Capture the cell that displays the provided text and extract its [X, Y] central coordinate. 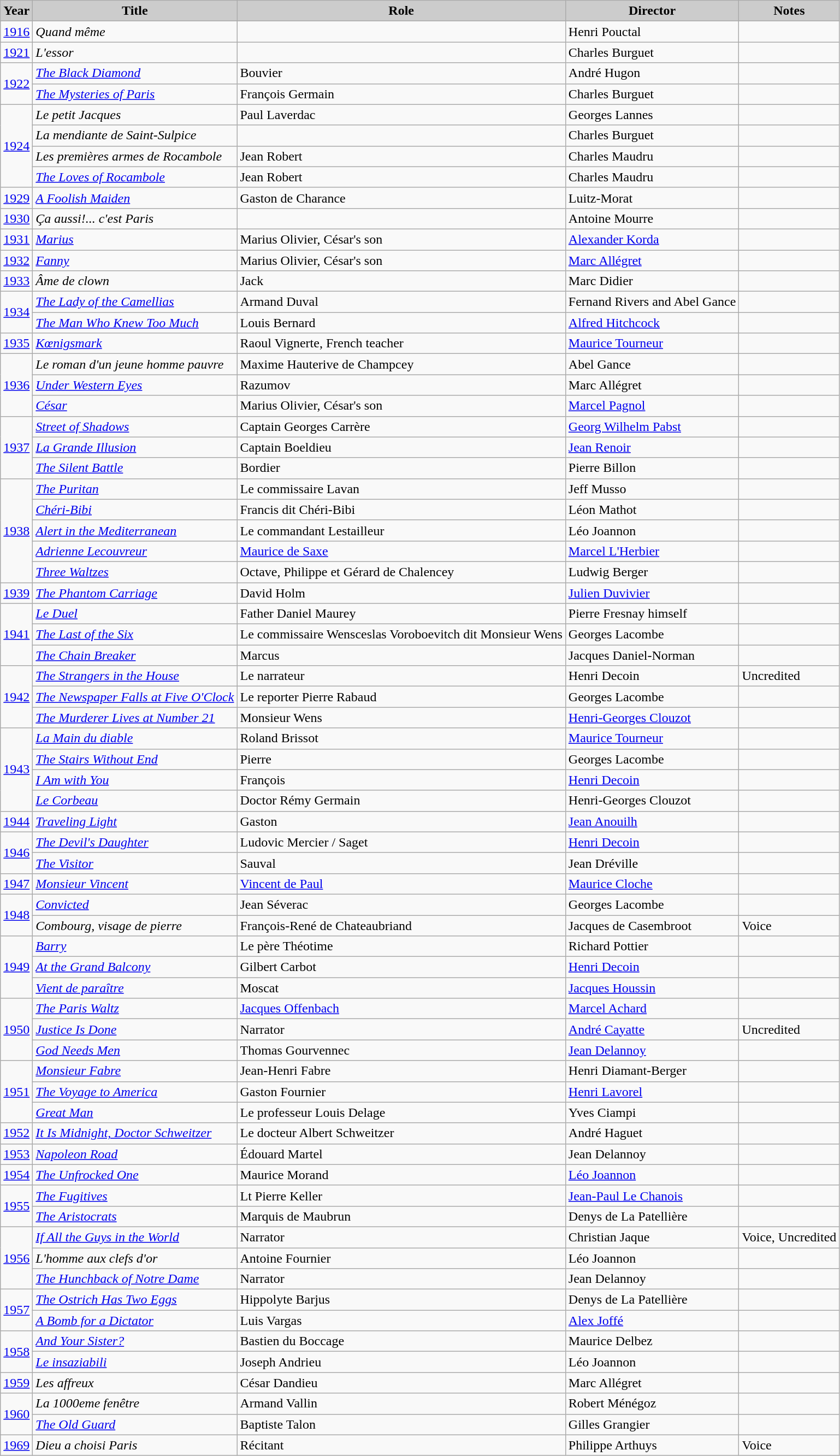
André Haguet [652, 1133]
A Foolish Maiden [135, 198]
Three Waltzes [135, 572]
Pierre Fresnay himself [652, 614]
1934 [16, 312]
Maurice de Saxe [401, 551]
Under Western Eyes [135, 385]
1959 [16, 1383]
Léon Mathot [652, 510]
And Your Sister? [135, 1341]
Maxime Hauterive de Champcey [401, 364]
Le reporter Pierre Rabaud [401, 697]
Louis Bernard [401, 323]
Le petit Jacques [135, 115]
1954 [16, 1175]
The Hunchback of Notre Dame [135, 1279]
Jacques Houssin [652, 988]
1969 [16, 1445]
The Old Guard [135, 1424]
Alert in the Mediterranean [135, 530]
Doctor Rémy Germain [401, 801]
Georg Wilhelm Pabst [652, 427]
Quand même [135, 32]
1946 [16, 853]
Captain Georges Carrère [401, 427]
Marcel L'Herbier [652, 551]
Octave, Philippe et Gérard de Chalencey [401, 572]
Great Man [135, 1112]
1956 [16, 1258]
Jean Dréville [652, 863]
The Newspaper Falls at Five O'Clock [135, 697]
Role [401, 11]
It Is Midnight, Doctor Schweitzer [135, 1133]
The Chain Breaker [135, 655]
Luis Vargas [401, 1321]
The Ostrich Has Two Eggs [135, 1300]
Maurice Delbez [652, 1341]
Philippe Arthuys [652, 1445]
Le Corbeau [135, 801]
Gilbert Carbot [401, 967]
1957 [16, 1310]
The Last of the Six [135, 635]
Marquis de Maubrun [401, 1216]
François [401, 780]
Jean Séverac [401, 904]
Monsieur Vincent [135, 884]
Pierre Billon [652, 468]
Le narrateur [401, 676]
The Silent Battle [135, 468]
Ludwig Berger [652, 572]
Gaston Fournier [401, 1092]
The Voyage to America [135, 1092]
Édouard Martel [401, 1154]
1931 [16, 239]
1949 [16, 967]
Street of Shadows [135, 427]
Récitant [401, 1445]
Traveling Light [135, 821]
Les affreux [135, 1383]
La 1000eme fenêtre [135, 1404]
The Puritan [135, 489]
Title [135, 11]
The Mysteries of Paris [135, 94]
1933 [16, 281]
Sauval [401, 863]
The Lady of the Camellias [135, 302]
1960 [16, 1414]
The Visitor [135, 863]
Ça aussi!... c'est Paris [135, 218]
A Bomb for a Dictator [135, 1321]
Gilles Grangier [652, 1424]
Maurice Cloche [652, 884]
1936 [16, 385]
Jack [401, 281]
The Devil's Daughter [135, 842]
Les premières armes de Rocambole [135, 156]
Combourg, visage de pierre [135, 926]
Yves Ciampi [652, 1112]
Bastien du Boccage [401, 1341]
Moscat [401, 988]
The Phantom Carriage [135, 593]
André Cayatte [652, 1029]
Joseph Andrieu [401, 1362]
The Stairs Without End [135, 759]
Alex Joffé [652, 1321]
Armand Vallin [401, 1404]
Thomas Gourvennec [401, 1050]
1916 [16, 32]
L'essor [135, 52]
1943 [16, 770]
Le docteur Albert Schweitzer [401, 1133]
Vient de paraître [135, 988]
Georges Lannes [652, 115]
Fanny [135, 261]
Dieu a choisi Paris [135, 1445]
Vincent de Paul [401, 884]
François-René de Chateaubriand [401, 926]
1955 [16, 1206]
Bouvier [401, 73]
Antoine Mourre [652, 218]
The Paris Waltz [135, 1009]
1932 [16, 261]
Raoul Vignerte, French teacher [401, 344]
I Am with You [135, 780]
1938 [16, 530]
François Germain [401, 94]
1947 [16, 884]
1935 [16, 344]
David Holm [401, 593]
1941 [16, 635]
Captain Boeldieu [401, 447]
Jeff Musso [652, 489]
Father Daniel Maurey [401, 614]
1953 [16, 1154]
1952 [16, 1133]
Henri Pouctal [652, 32]
1958 [16, 1352]
The Aristocrats [135, 1216]
Jacques Offenbach [401, 1009]
Napoleon Road [135, 1154]
Marcus [401, 655]
1948 [16, 915]
The Fugitives [135, 1195]
At the Grand Balcony [135, 967]
Jean Anouilh [652, 821]
La Grande Illusion [135, 447]
Roland Brissot [401, 738]
Gaston de Charance [401, 198]
1937 [16, 447]
Adrienne Lecouvreur [135, 551]
Chéri-Bibi [135, 510]
Ludovic Mercier / Saget [401, 842]
Le professeur Louis Delage [401, 1112]
Antoine Fournier [401, 1258]
Marc Didier [652, 281]
Marcel Pagnol [652, 406]
1944 [16, 821]
Voice, Uncredited [789, 1237]
The Unfrocked One [135, 1175]
Lt Pierre Keller [401, 1195]
1924 [16, 146]
Monsieur Fabre [135, 1071]
César [135, 406]
Le Duel [135, 614]
Razumov [401, 385]
1922 [16, 84]
Jean Renoir [652, 447]
Luitz-Morat [652, 198]
Justice Is Done [135, 1029]
César Dandieu [401, 1383]
Jean-Paul Le Chanois [652, 1195]
1930 [16, 218]
Abel Gance [652, 364]
If All the Guys in the World [135, 1237]
Pierre [401, 759]
Marcel Achard [652, 1009]
God Needs Men [135, 1050]
1929 [16, 198]
Jacques de Casembroot [652, 926]
The Man Who Knew Too Much [135, 323]
Julien Duvivier [652, 593]
The Murderer Lives at Number 21 [135, 718]
Alfred Hitchcock [652, 323]
Marius [135, 239]
Âme de clown [135, 281]
The Strangers in the House [135, 676]
Le commissaire Lavan [401, 489]
1939 [16, 593]
Monsieur Wens [401, 718]
Notes [789, 11]
Convicted [135, 904]
Le père Théotime [401, 946]
Francis dit Chéri-Bibi [401, 510]
Henri Diamant-Berger [652, 1071]
The Loves of Rocambole [135, 177]
Henri Lavorel [652, 1092]
Director [652, 11]
Jean-Henri Fabre [401, 1071]
Kœnigsmark [135, 344]
La Main du diable [135, 738]
Bordier [401, 468]
Armand Duval [401, 302]
Hippolyte Barjus [401, 1300]
Le roman d'un jeune homme pauvre [135, 364]
Jacques Daniel-Norman [652, 655]
Year [16, 11]
Gaston [401, 821]
1942 [16, 697]
1950 [16, 1029]
Paul Laverdac [401, 115]
L'homme aux clefs d'or [135, 1258]
Maurice Morand [401, 1175]
La mendiante de Saint-Sulpice [135, 135]
Fernand Rivers and Abel Gance [652, 302]
1951 [16, 1092]
Richard Pottier [652, 946]
André Hugon [652, 73]
Christian Jaque [652, 1237]
Alexander Korda [652, 239]
Barry [135, 946]
1921 [16, 52]
The Black Diamond [135, 73]
Le insaziabili [135, 1362]
Robert Ménégoz [652, 1404]
Le commissaire Wensceslas Voroboevitch dit Monsieur Wens [401, 635]
Le commandant Lestailleur [401, 530]
Baptiste Talon [401, 1424]
